For the text-containing cell, return its midpoint in [X, Y] coordinate format. 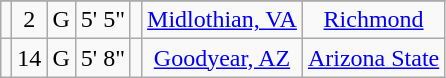
2 [30, 20]
5' 8" [102, 58]
5' 5" [102, 20]
Goodyear, AZ [222, 58]
Arizona State [373, 58]
Richmond [373, 20]
14 [30, 58]
Midlothian, VA [222, 20]
